Determine the [X, Y] coordinate at the center of the cell enclosing the given text.  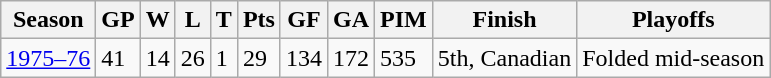
134 [304, 58]
172 [352, 58]
GF [304, 20]
Finish [504, 20]
Folded mid-season [674, 58]
Season [48, 20]
GP [118, 20]
14 [158, 58]
5th, Canadian [504, 58]
29 [258, 58]
L [192, 20]
Playoffs [674, 20]
T [224, 20]
41 [118, 58]
535 [404, 58]
1975–76 [48, 58]
1 [224, 58]
W [158, 20]
PIM [404, 20]
26 [192, 58]
Pts [258, 20]
GA [352, 20]
